From the cell containing the given text, extract its center point as [x, y] coordinate. 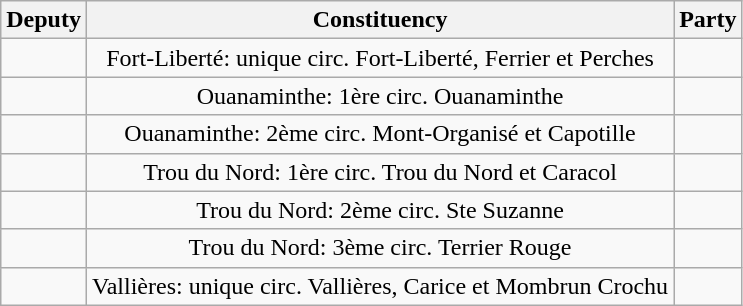
Trou du Nord: 1ère circ. Trou du Nord et Caracol [380, 172]
Constituency [380, 20]
Trou du Nord: 2ème circ. Ste Suzanne [380, 210]
Trou du Nord: 3ème circ. Terrier Rouge [380, 248]
Fort-Liberté: unique circ. Fort-Liberté, Ferrier et Perches [380, 58]
Ouanaminthe: 1ère circ. Ouanaminthe [380, 96]
Vallières: unique circ. Vallières, Carice et Mombrun Crochu [380, 286]
Deputy [44, 20]
Party [708, 20]
Ouanaminthe: 2ème circ. Mont-Organisé et Capotille [380, 134]
